From the cell containing the given text, extract its center point as (x, y) coordinate. 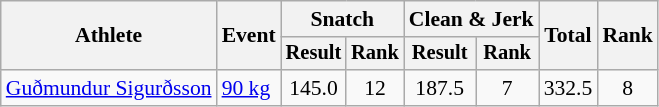
12 (375, 88)
332.5 (568, 88)
90 kg (249, 88)
7 (508, 88)
Total (568, 36)
145.0 (314, 88)
Event (249, 36)
Clean & Jerk (472, 19)
8 (628, 88)
187.5 (440, 88)
Athlete (109, 36)
Guðmundur Sigurðsson (109, 88)
Snatch (342, 19)
